Capture the cell that displays the provided text and extract its (x, y) central coordinate. 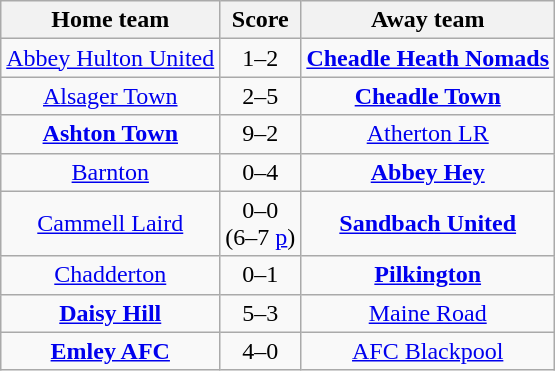
Chadderton (110, 275)
9–2 (260, 134)
Pilkington (428, 275)
Barnton (110, 172)
Sandbach United (428, 224)
0–4 (260, 172)
Abbey Hulton United (110, 58)
4–0 (260, 351)
Cheadle Heath Nomads (428, 58)
AFC Blackpool (428, 351)
Abbey Hey (428, 172)
5–3 (260, 313)
1–2 (260, 58)
0–0(6–7 p) (260, 224)
Cheadle Town (428, 96)
Away team (428, 20)
Home team (110, 20)
Atherton LR (428, 134)
0–1 (260, 275)
Ashton Town (110, 134)
Maine Road (428, 313)
Daisy Hill (110, 313)
2–5 (260, 96)
Score (260, 20)
Alsager Town (110, 96)
Emley AFC (110, 351)
Cammell Laird (110, 224)
